For the text-containing cell, return its midpoint in (x, y) coordinate format. 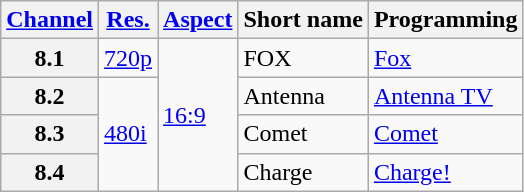
Antenna TV (446, 96)
Fox (446, 58)
Programming (446, 20)
Aspect (198, 20)
Charge (303, 172)
720p (128, 58)
Antenna (303, 96)
Short name (303, 20)
8.2 (50, 96)
8.4 (50, 172)
480i (128, 134)
Res. (128, 20)
8.1 (50, 58)
16:9 (198, 115)
8.3 (50, 134)
FOX (303, 58)
Channel (50, 20)
Charge! (446, 172)
